Detect which cell encompasses the target text, then output its (X, Y) center coordinate. 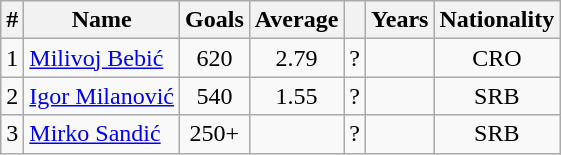
2.79 (296, 58)
# (12, 20)
Average (296, 20)
Goals (215, 20)
CRO (497, 58)
Mirko Sandić (102, 134)
Name (102, 20)
250+ (215, 134)
Milivoj Bebić (102, 58)
2 (12, 96)
Igor Milanović (102, 96)
1 (12, 58)
540 (215, 96)
Years (400, 20)
1.55 (296, 96)
620 (215, 58)
3 (12, 134)
Nationality (497, 20)
